Output the (X, Y) coordinate of the center of the cell containing the given text.  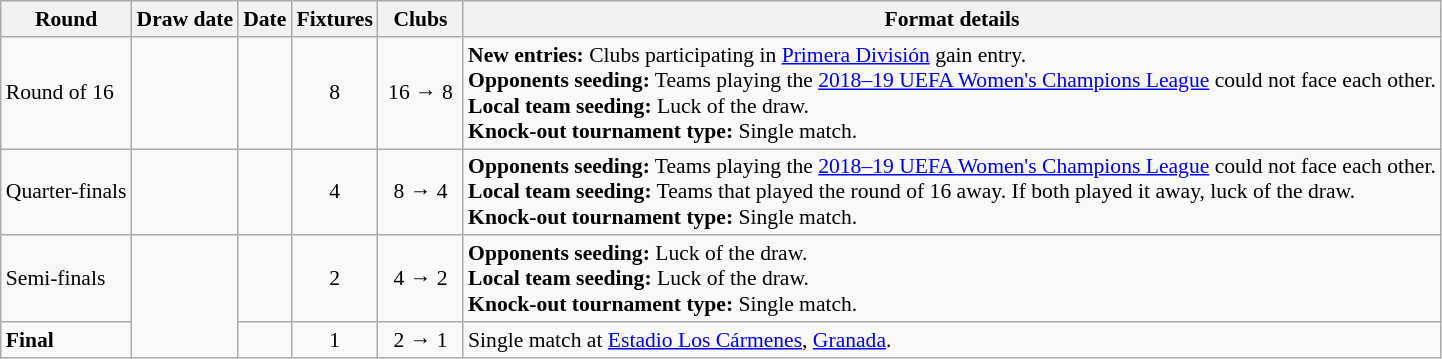
16 → 8 (420, 93)
Single match at Estadio Los Cármenes, Granada. (952, 340)
4 (334, 192)
Fixtures (334, 19)
Date (264, 19)
8 → 4 (420, 192)
Semi-finals (66, 280)
Format details (952, 19)
2 (334, 280)
1 (334, 340)
Round (66, 19)
Round of 16 (66, 93)
2 → 1 (420, 340)
Quarter-finals (66, 192)
Final (66, 340)
Draw date (186, 19)
4 → 2 (420, 280)
Opponents seeding: Luck of the draw.Local team seeding: Luck of the draw.Knock-out tournament type: Single match. (952, 280)
8 (334, 93)
Clubs (420, 19)
